Return (X, Y) of the center of cell containing provided text 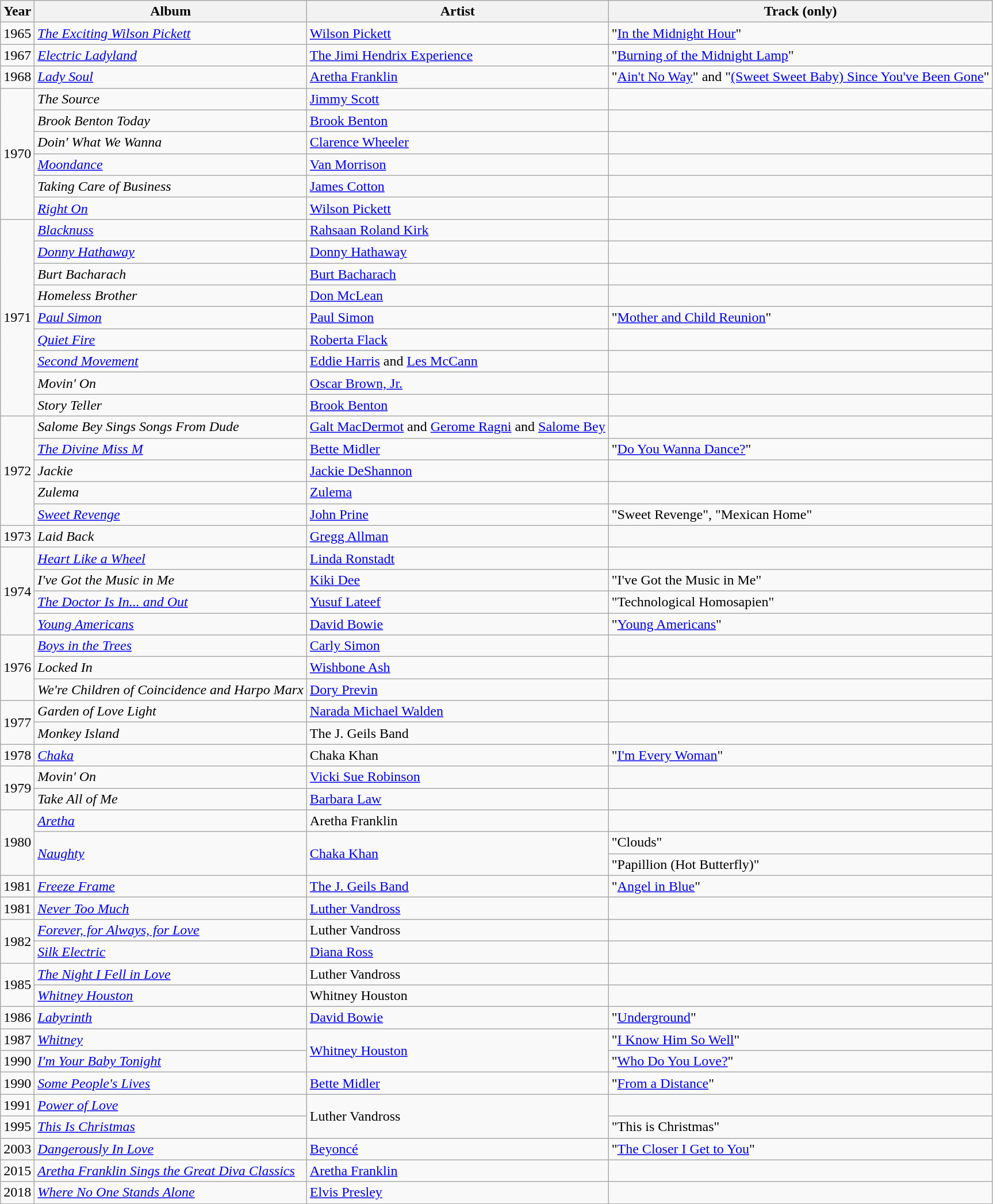
1976 (17, 668)
1968 (17, 77)
2018 (17, 1193)
Van Morrison (458, 164)
Artist (458, 11)
Barbara Law (458, 799)
Salome Bey Sings Songs From Dude (170, 427)
Boys in the Trees (170, 646)
Jimmy Scott (458, 99)
Galt MacDermot and Gerome Ragni and Salome Bey (458, 427)
"The Closer I Get to You" (800, 1149)
"Do You Wanna Dance?" (800, 449)
Don McLean (458, 296)
Track (only) (800, 11)
Aretha (170, 821)
"I Know Him So Well" (800, 1040)
The Doctor Is In... and Out (170, 602)
Monkey Island (170, 733)
I'm Your Baby Tonight (170, 1061)
Kiki Dee (458, 580)
Electric Ladyland (170, 55)
Second Movement (170, 361)
We're Children of Coincidence and Harpo Marx (170, 690)
"Ain't No Way" and "(Sweet Sweet Baby) Since You've Been Gone" (800, 77)
1972 (17, 471)
Garden of Love Light (170, 711)
Narada Michael Walden (458, 711)
Freeze Frame (170, 886)
Diana Ross (458, 952)
1974 (17, 591)
Where No One Stands Alone (170, 1193)
"Burning of the Midnight Lamp" (800, 55)
Laid Back (170, 536)
"Underground" (800, 1018)
Carly Simon (458, 646)
Clarence Wheeler (458, 143)
Forever, for Always, for Love (170, 930)
Jackie DeShannon (458, 471)
"Clouds" (800, 843)
1991 (17, 1105)
1967 (17, 55)
Homeless Brother (170, 296)
Beyoncé (458, 1149)
1986 (17, 1018)
"In the Midnight Hour" (800, 33)
Right On (170, 208)
Oscar Brown, Jr. (458, 383)
Lady Soul (170, 77)
Brook Benton Today (170, 121)
Rahsaan Roland Kirk (458, 230)
John Prine (458, 514)
1970 (17, 153)
Labyrinth (170, 1018)
Eddie Harris and Les McCann (458, 361)
Story Teller (170, 405)
"Angel in Blue" (800, 886)
2015 (17, 1171)
Silk Electric (170, 952)
I've Got the Music in Me (170, 580)
"I've Got the Music in Me" (800, 580)
"Sweet Revenge", "Mexican Home" (800, 514)
The Jimi Hendrix Experience (458, 55)
1979 (17, 788)
1995 (17, 1127)
Dory Previn (458, 690)
"Mother and Child Reunion" (800, 318)
This Is Christmas (170, 1127)
1982 (17, 941)
Dangerously In Love (170, 1149)
1978 (17, 755)
Some People's Lives (170, 1083)
Year (17, 11)
Jackie (170, 471)
Aretha Franklin Sings the Great Diva Classics (170, 1171)
Quiet Fire (170, 340)
Take All of Me (170, 799)
1980 (17, 843)
The Source (170, 99)
Power of Love (170, 1105)
Young Americans (170, 624)
"Technological Homosapien" (800, 602)
The Night I Fell in Love (170, 974)
"From a Distance" (800, 1083)
"Papillion (Hot Butterfly)" (800, 864)
Wishbone Ash (458, 668)
1973 (17, 536)
Gregg Allman (458, 536)
The Exciting Wilson Pickett (170, 33)
1987 (17, 1040)
Linda Ronstadt (458, 558)
Album (170, 11)
1965 (17, 33)
James Cotton (458, 186)
Heart Like a Wheel (170, 558)
"Who Do You Love?" (800, 1061)
1971 (17, 317)
"This is Christmas" (800, 1127)
Roberta Flack (458, 340)
Moondance (170, 164)
Whitney (170, 1040)
Yusuf Lateef (458, 602)
Sweet Revenge (170, 514)
Vicki Sue Robinson (458, 777)
Elvis Presley (458, 1193)
Taking Care of Business (170, 186)
1985 (17, 985)
"Young Americans" (800, 624)
Blacknuss (170, 230)
"I'm Every Woman" (800, 755)
1977 (17, 722)
Locked In (170, 668)
The Divine Miss M (170, 449)
Never Too Much (170, 908)
2003 (17, 1149)
Naughty (170, 853)
Doin' What We Wanna (170, 143)
Chaka (170, 755)
